Return [X, Y] of the center of cell containing provided text 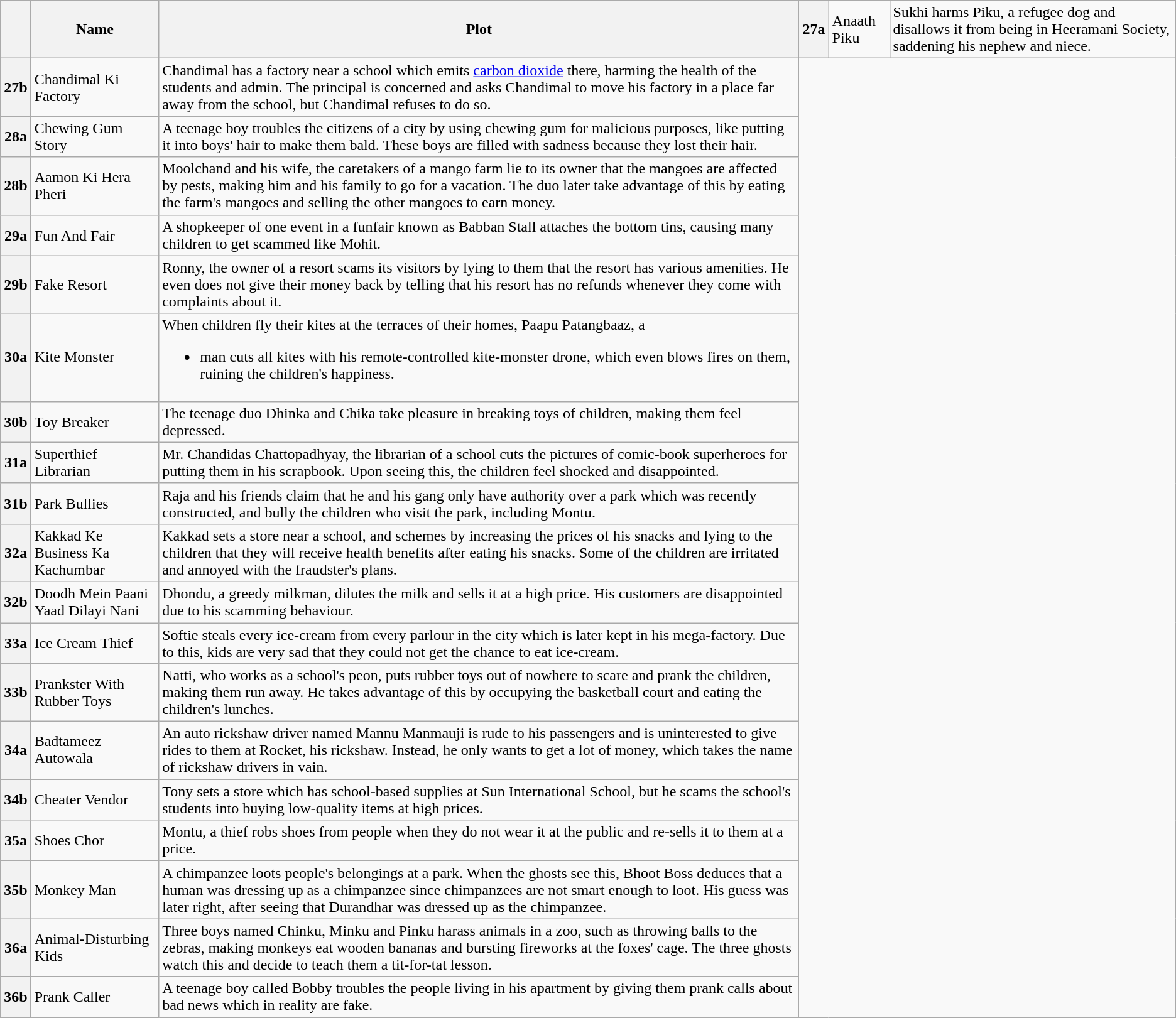
Fun And Fair [94, 235]
Plot [479, 30]
Chandimal Ki Factory [94, 87]
29b [16, 284]
30a [16, 357]
Animal-Disturbing Kids [94, 948]
35a [16, 840]
Toy Breaker [94, 422]
Badtameez Autowala [94, 750]
31a [16, 462]
29a [16, 235]
Sukhi harms Piku, a refugee dog and disallows it from being in Heeramani Society, saddening his nephew and niece. [1033, 30]
33b [16, 693]
Prankster With Rubber Toys [94, 693]
30b [16, 422]
34a [16, 750]
Monkey Man [94, 890]
Kakkad Ke Business Ka Kachumbar [94, 553]
32b [16, 602]
36a [16, 948]
Superthief Librarian [94, 462]
28a [16, 137]
27b [16, 87]
A shopkeeper of one event in a funfair known as Babban Stall attaches the bottom tins, causing many children to get scammed like Mohit. [479, 235]
33a [16, 643]
Kite Monster [94, 357]
36b [16, 997]
Shoes Chor [94, 840]
Montu, a thief robs shoes from people when they do not wear it at the public and re-sells it to them at a price. [479, 840]
Fake Resort [94, 284]
28b [16, 186]
34b [16, 800]
Name [94, 30]
Aamon Ki Hera Pheri [94, 186]
Dhondu, a greedy milkman, dilutes the milk and sells it at a high price. His customers are disappointed due to his scamming behaviour. [479, 602]
Doodh Mein Paani Yaad Dilayi Nani [94, 602]
Ice Cream Thief [94, 643]
Chewing Gum Story [94, 137]
The teenage duo Dhinka and Chika take pleasure in breaking toys of children, making them feel depressed. [479, 422]
35b [16, 890]
Park Bullies [94, 504]
31b [16, 504]
Anaath Piku [859, 30]
Cheater Vendor [94, 800]
Prank Caller [94, 997]
32a [16, 553]
27a [814, 30]
A teenage boy called Bobby troubles the people living in his apartment by giving them prank calls about bad news which in reality are fake. [479, 997]
